Scan for the cell matching the given text and deliver its [X, Y] coordinate at center. 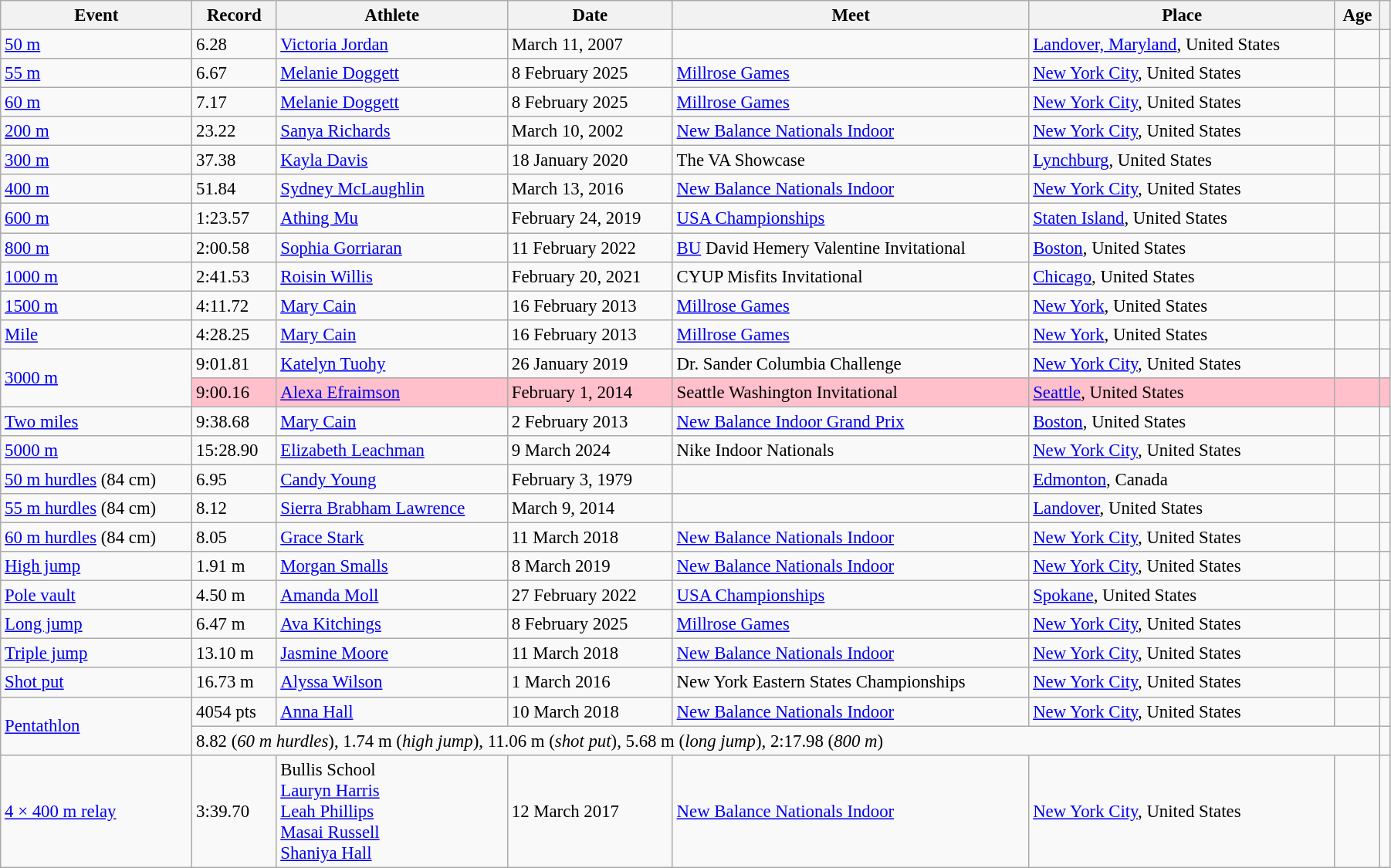
Grace Stark [392, 538]
Roisin Willis [392, 276]
3000 m [96, 378]
Victoria Jordan [392, 45]
Athlete [392, 15]
400 m [96, 189]
8 March 2019 [590, 566]
3:39.70 [235, 811]
2:41.53 [235, 276]
2:00.58 [235, 248]
55 m hurdles (84 cm) [96, 508]
2 February 2013 [590, 421]
51.84 [235, 189]
4054 pts [235, 711]
Kayla Davis [392, 160]
Mile [96, 334]
4.50 m [235, 596]
Alexa Efraimson [392, 393]
1500 m [96, 306]
Landover, United States [1182, 508]
13.10 m [235, 654]
37.38 [235, 160]
Amanda Moll [392, 596]
16.73 m [235, 683]
6.47 m [235, 624]
Age [1357, 15]
Athing Mu [392, 218]
600 m [96, 218]
300 m [96, 160]
1:23.57 [235, 218]
Meet [851, 15]
February 24, 2019 [590, 218]
Sydney McLaughlin [392, 189]
Two miles [96, 421]
200 m [96, 131]
8.12 [235, 508]
Anna Hall [392, 711]
Sierra Brabham Lawrence [392, 508]
Edmonton, Canada [1182, 479]
Landover, Maryland, United States [1182, 45]
February 3, 1979 [590, 479]
6.28 [235, 45]
1000 m [96, 276]
February 20, 2021 [590, 276]
Alyssa Wilson [392, 683]
Shot put [96, 683]
11 February 2022 [590, 248]
New York Eastern States Championships [851, 683]
Sanya Richards [392, 131]
7.17 [235, 103]
Lynchburg, United States [1182, 160]
26 January 2019 [590, 363]
Seattle, United States [1182, 393]
1.91 m [235, 566]
Seattle Washington Invitational [851, 393]
50 m hurdles (84 cm) [96, 479]
15:28.90 [235, 451]
4:28.25 [235, 334]
Spokane, United States [1182, 596]
9 March 2024 [590, 451]
Elizabeth Leachman [392, 451]
BU David Hemery Valentine Invitational [851, 248]
9:00.16 [235, 393]
1 March 2016 [590, 683]
Dr. Sander Columbia Challenge [851, 363]
Candy Young [392, 479]
Ava Kitchings [392, 624]
New Balance Indoor Grand Prix [851, 421]
The VA Showcase [851, 160]
4 × 400 m relay [96, 811]
Pentathlon [96, 725]
9:38.68 [235, 421]
18 January 2020 [590, 160]
6.67 [235, 73]
CYUP Misfits Invitational [851, 276]
Nike Indoor Nationals [851, 451]
Morgan Smalls [392, 566]
Event [96, 15]
800 m [96, 248]
Long jump [96, 624]
Place [1182, 15]
23.22 [235, 131]
March 13, 2016 [590, 189]
60 m [96, 103]
Pole vault [96, 596]
March 10, 2002 [590, 131]
Triple jump [96, 654]
Katelyn Tuohy [392, 363]
27 February 2022 [590, 596]
Staten Island, United States [1182, 218]
Record [235, 15]
5000 m [96, 451]
4:11.72 [235, 306]
10 March 2018 [590, 711]
60 m hurdles (84 cm) [96, 538]
Date [590, 15]
Sophia Gorriaran [392, 248]
8.05 [235, 538]
Bullis SchoolLauryn HarrisLeah PhillipsMasai RussellShaniya Hall [392, 811]
March 9, 2014 [590, 508]
High jump [96, 566]
March 11, 2007 [590, 45]
8.82 (60 m hurdles), 1.74 m (high jump), 11.06 m (shot put), 5.68 m (long jump), 2:17.98 (800 m) [786, 741]
9:01.81 [235, 363]
February 1, 2014 [590, 393]
6.95 [235, 479]
Jasmine Moore [392, 654]
12 March 2017 [590, 811]
55 m [96, 73]
50 m [96, 45]
Chicago, United States [1182, 276]
